Scan for the cell matching the given text and deliver its (X, Y) coordinate at center. 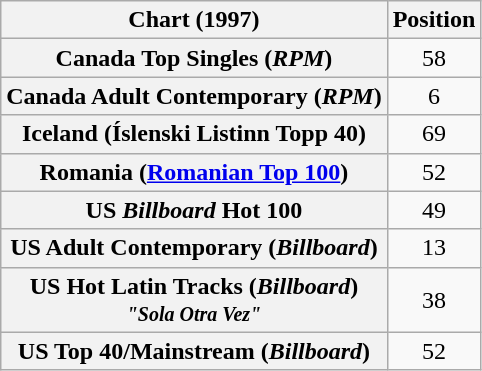
6 (434, 96)
69 (434, 134)
13 (434, 248)
Chart (1997) (194, 20)
Canada Top Singles (RPM) (194, 58)
49 (434, 210)
US Top 40/Mainstream (Billboard) (194, 351)
US Adult Contemporary (Billboard) (194, 248)
Canada Adult Contemporary (RPM) (194, 96)
38 (434, 300)
Position (434, 20)
US Hot Latin Tracks (Billboard)"Sola Otra Vez" (194, 300)
Romania (Romanian Top 100) (194, 172)
Iceland (Íslenski Listinn Topp 40) (194, 134)
US Billboard Hot 100 (194, 210)
58 (434, 58)
